Identify which cell holds the provided text, then report its [X, Y] central coordinate. 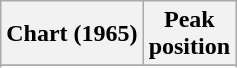
Chart (1965) [72, 34]
Peak position [189, 34]
